From the cell containing the given text, extract its center point as [x, y] coordinate. 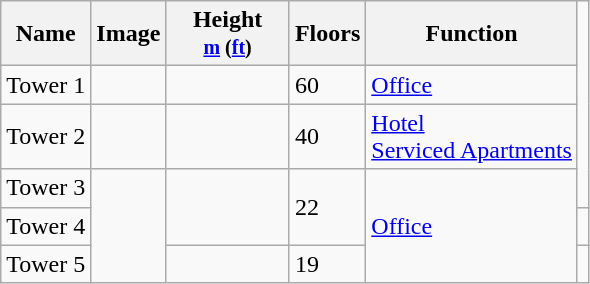
HotelServiced Apartments [472, 136]
Tower 1 [46, 85]
Image [128, 34]
40 [327, 136]
Name [46, 34]
Tower 3 [46, 188]
Heightm (ft) [228, 34]
Tower 2 [46, 136]
22 [327, 207]
Tower 5 [46, 264]
Function [472, 34]
19 [327, 264]
Floors [327, 34]
60 [327, 85]
Tower 4 [46, 226]
